Determine the (X, Y) coordinate at the center of the cell enclosing the given text.  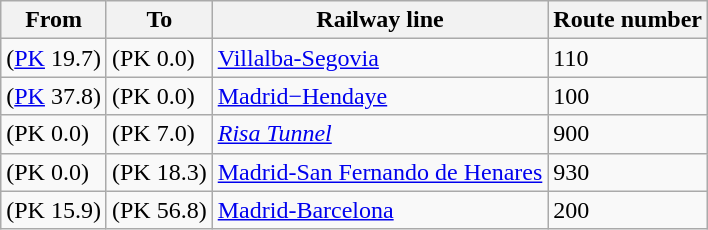
110 (628, 58)
200 (628, 210)
(PK 7.0) (159, 134)
Route number (628, 20)
Railway line (380, 20)
To (159, 20)
From (54, 20)
100 (628, 96)
Madrid-Barcelona (380, 210)
(PK 18.3) (159, 172)
(PK 56.8) (159, 210)
Madrid-San Fernando de Henares (380, 172)
(PK 15.9) (54, 210)
930 (628, 172)
Villalba-Segovia (380, 58)
Risa Tunnel (380, 134)
(PK 37.8) (54, 96)
900 (628, 134)
Madrid−Hendaye (380, 96)
(PK 19.7) (54, 58)
